Extract the [X, Y] coordinate from the center of the cell holding the provided text.  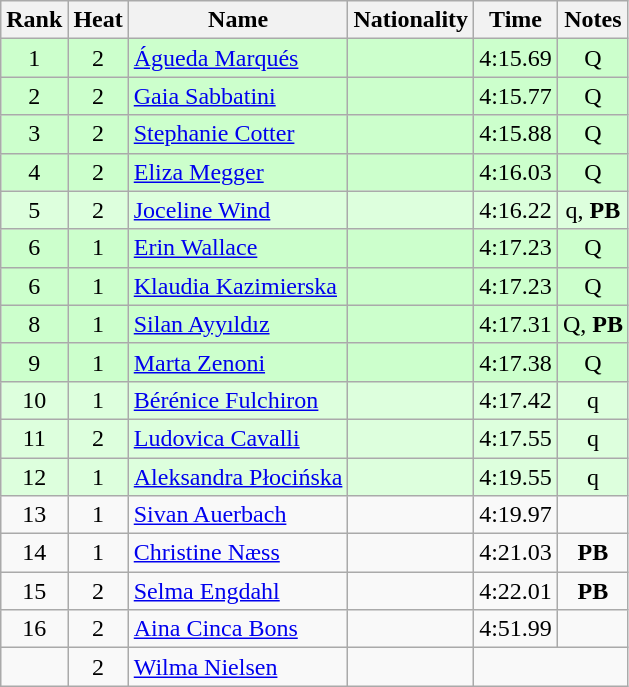
Erin Wallace [238, 248]
Selma Engdahl [238, 591]
Aina Cinca Bons [238, 629]
Heat [98, 20]
Marta Zenoni [238, 362]
4:19.55 [516, 477]
10 [34, 400]
8 [34, 324]
Notes [592, 20]
q, PB [592, 210]
4:17.31 [516, 324]
12 [34, 477]
Christine Næss [238, 553]
Sivan Auerbach [238, 515]
Gaia Sabbatini [238, 96]
4:21.03 [516, 553]
11 [34, 438]
14 [34, 553]
13 [34, 515]
Eliza Megger [238, 172]
Wilma Nielsen [238, 667]
Joceline Wind [238, 210]
4:15.77 [516, 96]
4:17.42 [516, 400]
Name [238, 20]
Ludovica Cavalli [238, 438]
Silan Ayyıldız [238, 324]
5 [34, 210]
4:15.88 [516, 134]
4:16.03 [516, 172]
Bérénice Fulchiron [238, 400]
4:51.99 [516, 629]
Q, PB [592, 324]
4:17.38 [516, 362]
3 [34, 134]
9 [34, 362]
Stephanie Cotter [238, 134]
Nationality [411, 20]
4:15.69 [516, 58]
4:19.97 [516, 515]
4:16.22 [516, 210]
Águeda Marqués [238, 58]
15 [34, 591]
4:22.01 [516, 591]
Klaudia Kazimierska [238, 286]
Aleksandra Płocińska [238, 477]
4 [34, 172]
Rank [34, 20]
4:17.55 [516, 438]
Time [516, 20]
16 [34, 629]
